Detect which cell encompasses the target text, then output its [X, Y] center coordinate. 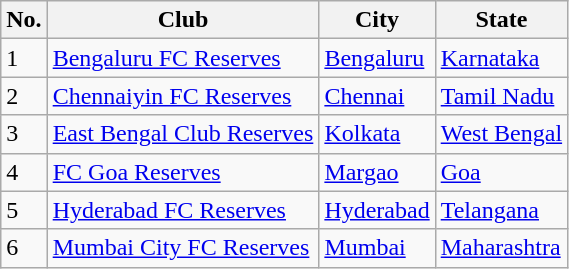
Chennaiyin FC Reserves [183, 96]
City [377, 20]
4 [24, 172]
Maharashtra [501, 248]
2 [24, 96]
Margao [377, 172]
Bengaluru [377, 58]
Bengaluru FC Reserves [183, 58]
FC Goa Reserves [183, 172]
1 [24, 58]
East Bengal Club Reserves [183, 134]
Kolkata [377, 134]
Hyderabad [377, 210]
Club [183, 20]
Tamil Nadu [501, 96]
Telangana [501, 210]
State [501, 20]
6 [24, 248]
No. [24, 20]
Chennai [377, 96]
Karnataka [501, 58]
Hyderabad FC Reserves [183, 210]
3 [24, 134]
Goa [501, 172]
West Bengal [501, 134]
Mumbai [377, 248]
5 [24, 210]
Mumbai City FC Reserves [183, 248]
